Search for the cell housing the specified text and yield its (X, Y) center coordinate. 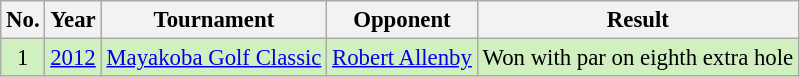
No. (23, 20)
Result (638, 20)
2012 (73, 58)
1 (23, 58)
Year (73, 20)
Robert Allenby (402, 58)
Tournament (214, 20)
Mayakoba Golf Classic (214, 58)
Won with par on eighth extra hole (638, 58)
Opponent (402, 20)
